Return the (x, y) coordinate for the center point of the cell that contains the specified text.  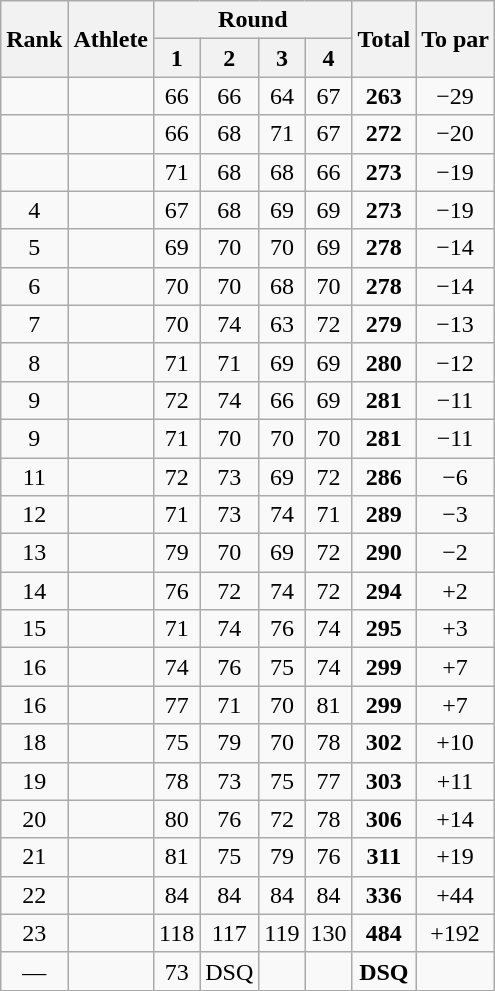
+44 (456, 895)
+10 (456, 743)
6 (34, 286)
289 (384, 515)
11 (34, 477)
+192 (456, 933)
Round (253, 20)
22 (34, 895)
19 (34, 781)
23 (34, 933)
484 (384, 933)
286 (384, 477)
+14 (456, 819)
Athlete (111, 39)
290 (384, 553)
8 (34, 362)
13 (34, 553)
+2 (456, 591)
272 (384, 134)
280 (384, 362)
336 (384, 895)
1 (177, 58)
5 (34, 248)
−13 (456, 324)
−12 (456, 362)
18 (34, 743)
— (34, 971)
303 (384, 781)
130 (328, 933)
117 (230, 933)
263 (384, 96)
+19 (456, 857)
Total (384, 39)
295 (384, 629)
+11 (456, 781)
12 (34, 515)
−6 (456, 477)
3 (282, 58)
−20 (456, 134)
−29 (456, 96)
+3 (456, 629)
80 (177, 819)
−3 (456, 515)
63 (282, 324)
302 (384, 743)
2 (230, 58)
−2 (456, 553)
118 (177, 933)
Rank (34, 39)
311 (384, 857)
294 (384, 591)
306 (384, 819)
15 (34, 629)
To par (456, 39)
119 (282, 933)
279 (384, 324)
14 (34, 591)
21 (34, 857)
7 (34, 324)
20 (34, 819)
64 (282, 96)
